For the text-containing cell, return its midpoint in (X, Y) coordinate format. 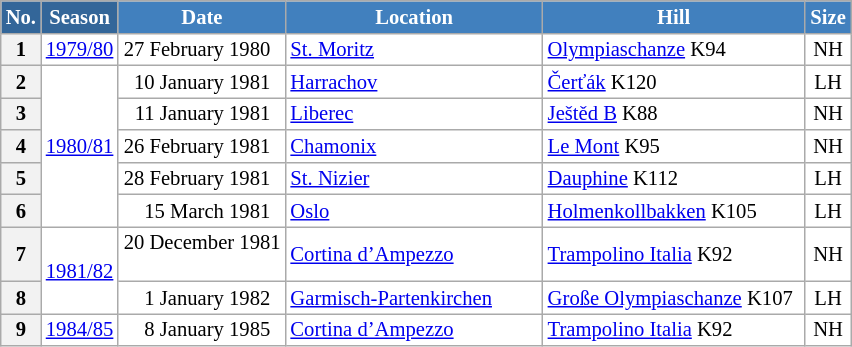
Dauphine K112 (674, 178)
6 (21, 210)
Hill (674, 16)
Season (80, 16)
Große Olympiaschanze K107 (674, 297)
1 January 1982 (202, 297)
1979/80 (80, 49)
Holmenkollbakken K105 (674, 210)
5 (21, 178)
8 (21, 297)
Čerťák K120 (674, 81)
Date (202, 16)
Ještěd B K88 (674, 113)
20 December 1981 (202, 254)
Size (828, 16)
Le Mont K95 (674, 146)
15 March 1981 (202, 210)
11 January 1981 (202, 113)
Olympiaschanze K94 (674, 49)
3 (21, 113)
Location (414, 16)
26 February 1981 (202, 146)
Harrachov (414, 81)
7 (21, 254)
1984/85 (80, 329)
8 January 1985 (202, 329)
1980/81 (80, 146)
27 February 1980 (202, 49)
St. Moritz (414, 49)
10 January 1981 (202, 81)
Oslo (414, 210)
Liberec (414, 113)
2 (21, 81)
St. Nizier (414, 178)
28 February 1981 (202, 178)
Garmisch-Partenkirchen (414, 297)
9 (21, 329)
1 (21, 49)
No. (21, 16)
Chamonix (414, 146)
1981/82 (80, 270)
4 (21, 146)
